Detect which cell encompasses the target text, then output its [x, y] center coordinate. 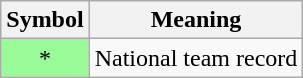
Symbol [45, 20]
Meaning [196, 20]
* [45, 58]
National team record [196, 58]
